Capture the cell that displays the provided text and extract its (X, Y) central coordinate. 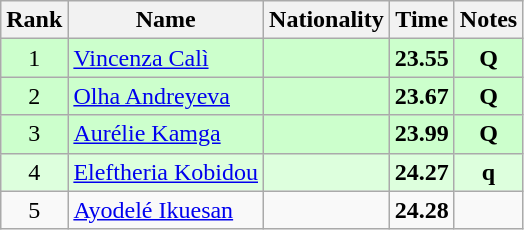
23.55 (422, 58)
5 (34, 210)
Olha Andreyeva (166, 96)
1 (34, 58)
Name (166, 20)
23.99 (422, 134)
Rank (34, 20)
Vincenza Calì (166, 58)
q (488, 172)
3 (34, 134)
24.28 (422, 210)
23.67 (422, 96)
Ayodelé Ikuesan (166, 210)
24.27 (422, 172)
4 (34, 172)
2 (34, 96)
Notes (488, 20)
Aurélie Kamga (166, 134)
Nationality (327, 20)
Eleftheria Kobidou (166, 172)
Time (422, 20)
